Determine the [x, y] coordinate at the center of the cell enclosing the given text.  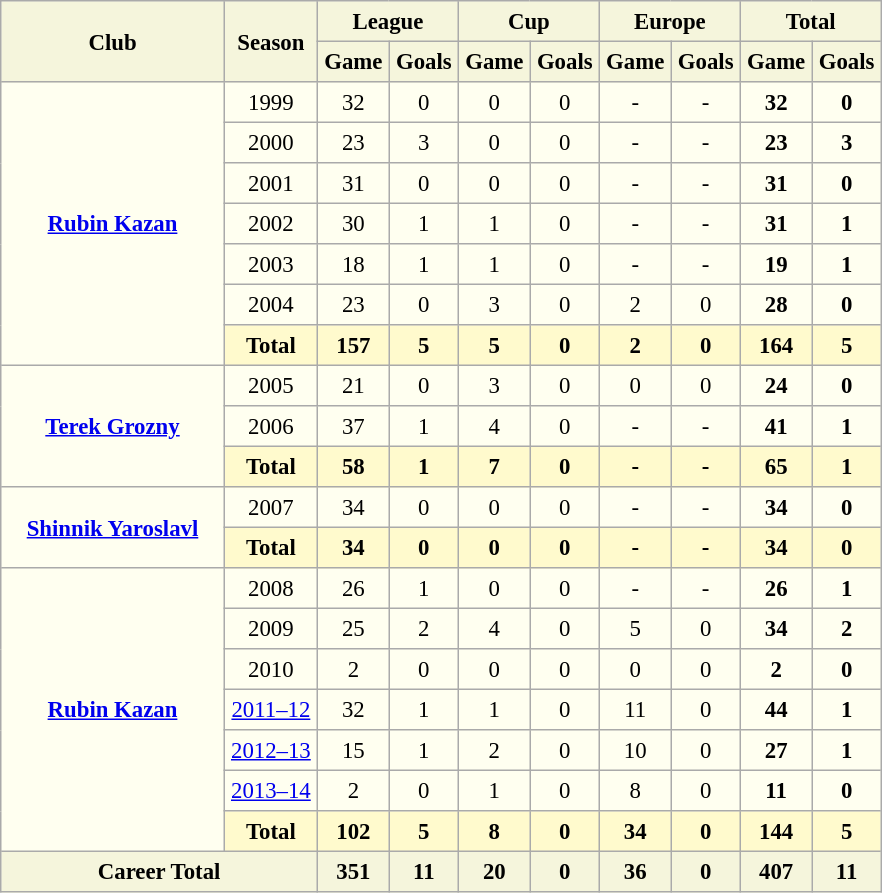
2002 [270, 223]
144 [776, 831]
2007 [270, 507]
2001 [270, 183]
28 [776, 304]
407 [776, 871]
Season [270, 42]
7 [494, 466]
2006 [270, 426]
2010 [270, 669]
36 [635, 871]
15 [353, 750]
20 [494, 871]
Cup [528, 21]
27 [776, 750]
2003 [270, 264]
Shinnik Yaroslavl [113, 528]
League [388, 21]
24 [776, 385]
2000 [270, 142]
2005 [270, 385]
2009 [270, 628]
44 [776, 709]
65 [776, 466]
157 [353, 345]
2008 [270, 588]
2013–14 [270, 790]
19 [776, 264]
164 [776, 345]
2011–12 [270, 709]
25 [353, 628]
2012–13 [270, 750]
351 [353, 871]
10 [635, 750]
37 [353, 426]
18 [353, 264]
58 [353, 466]
Club [113, 42]
30 [353, 223]
1999 [270, 102]
102 [353, 831]
21 [353, 385]
Terek Grozny [113, 426]
41 [776, 426]
Europe [670, 21]
2004 [270, 304]
Career Total [160, 871]
